For the text-containing cell, return its midpoint in (x, y) coordinate format. 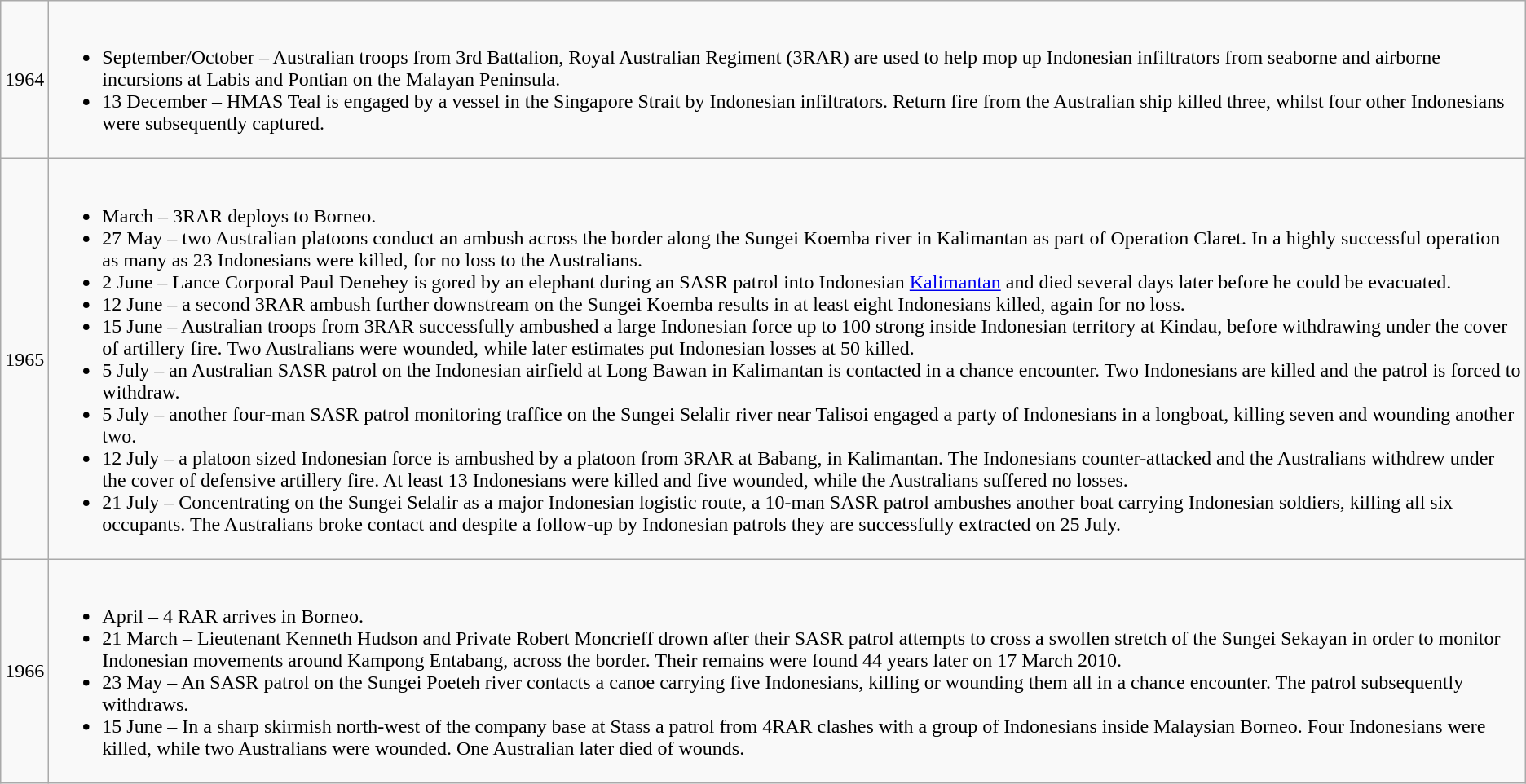
1966 (24, 672)
1964 (24, 80)
1965 (24, 359)
